Identify which cell holds the provided text, then report its (X, Y) central coordinate. 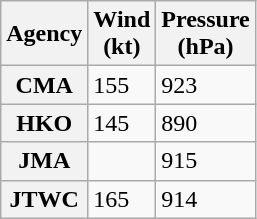
Pressure(hPa) (206, 34)
Agency (44, 34)
JTWC (44, 199)
CMA (44, 85)
HKO (44, 123)
923 (206, 85)
JMA (44, 161)
Wind(kt) (122, 34)
890 (206, 123)
155 (122, 85)
145 (122, 123)
165 (122, 199)
914 (206, 199)
915 (206, 161)
